Extract the (x, y) coordinate from the center of the cell holding the provided text.  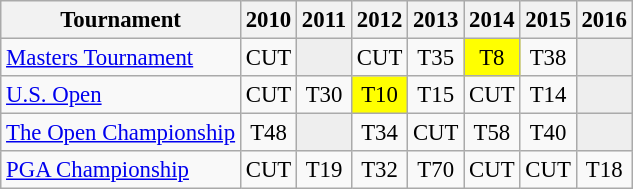
T38 (548, 58)
T48 (268, 133)
T15 (436, 95)
T10 (379, 95)
T34 (379, 133)
2014 (492, 20)
T32 (379, 170)
Masters Tournament (121, 58)
2010 (268, 20)
T70 (436, 170)
2011 (324, 20)
The Open Championship (121, 133)
2016 (604, 20)
2013 (436, 20)
T35 (436, 58)
T40 (548, 133)
2012 (379, 20)
T30 (324, 95)
U.S. Open (121, 95)
T19 (324, 170)
T18 (604, 170)
T14 (548, 95)
Tournament (121, 20)
T8 (492, 58)
2015 (548, 20)
T58 (492, 133)
PGA Championship (121, 170)
